Return the [X, Y] coordinate for the center point of the cell that contains the specified text.  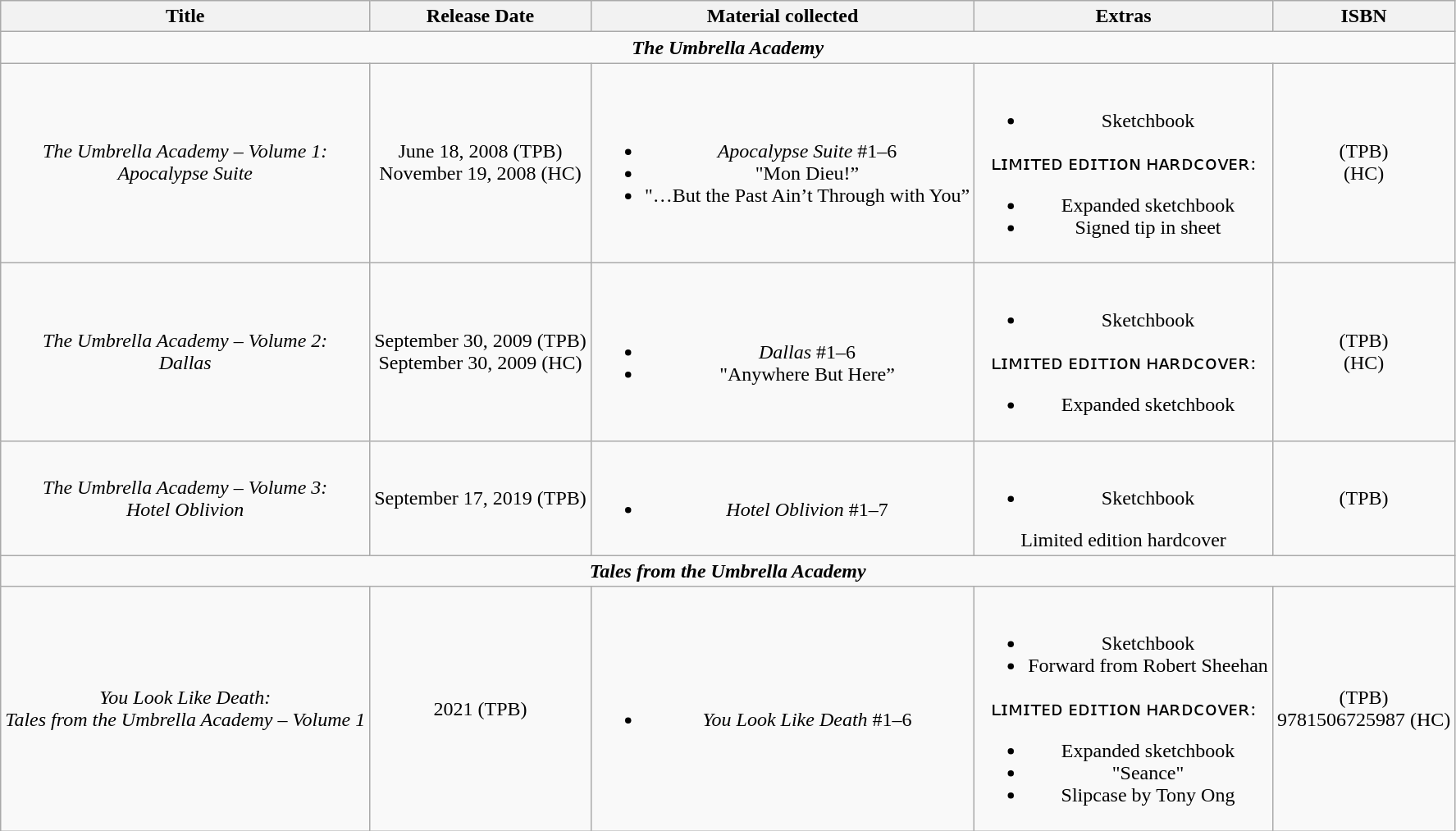
Dallas #1–6"Anywhere But Here” [783, 351]
September 17, 2019 (TPB) [481, 498]
(TPB) [1363, 498]
Apocalypse Suite #1–6"Mon Dieu!”"…But the Past Ain’t Through with You” [783, 163]
Extras [1124, 16]
Release Date [481, 16]
June 18, 2008 (TPB)November 19, 2008 (HC) [481, 163]
Sketchbookʟɪᴍɪᴛᴇᴅ ᴇᴅɪᴛɪᴏɴ ʜᴀʀᴅᴄᴏᴠᴇʀ:Expanded sketchbookSigned tip in sheet [1124, 163]
The Umbrella Academy – Volume 3: Hotel Oblivion [185, 498]
SketchbookForward from Robert Sheehanʟɪᴍɪᴛᴇᴅ ᴇᴅɪᴛɪᴏɴ ʜᴀʀᴅᴄᴏᴠᴇʀ:Expanded sketchbook"Seance"Slipcase by Tony Ong [1124, 709]
Sketchbookʟɪᴍɪᴛᴇᴅ ᴇᴅɪᴛɪᴏɴ ʜᴀʀᴅᴄᴏᴠᴇʀ:Expanded sketchbook [1124, 351]
SketchbookLimited edition hardcover [1124, 498]
You Look Like Death: Tales from the Umbrella Academy – Volume 1 [185, 709]
The Umbrella Academy – Volume 1:Apocalypse Suite [185, 163]
September 30, 2009 (TPB)September 30, 2009 (HC) [481, 351]
Material collected [783, 16]
The Umbrella Academy – Volume 2:Dallas [185, 351]
The Umbrella Academy [728, 48]
Title [185, 16]
ISBN [1363, 16]
You Look Like Death #1–6 [783, 709]
Tales from the Umbrella Academy [728, 571]
Hotel Oblivion #1–7 [783, 498]
(TPB)9781506725987 (HC) [1363, 709]
2021 (TPB) [481, 709]
